Pinpoint the cell where the given text exists, returning its [X, Y] midpoint coordinate. 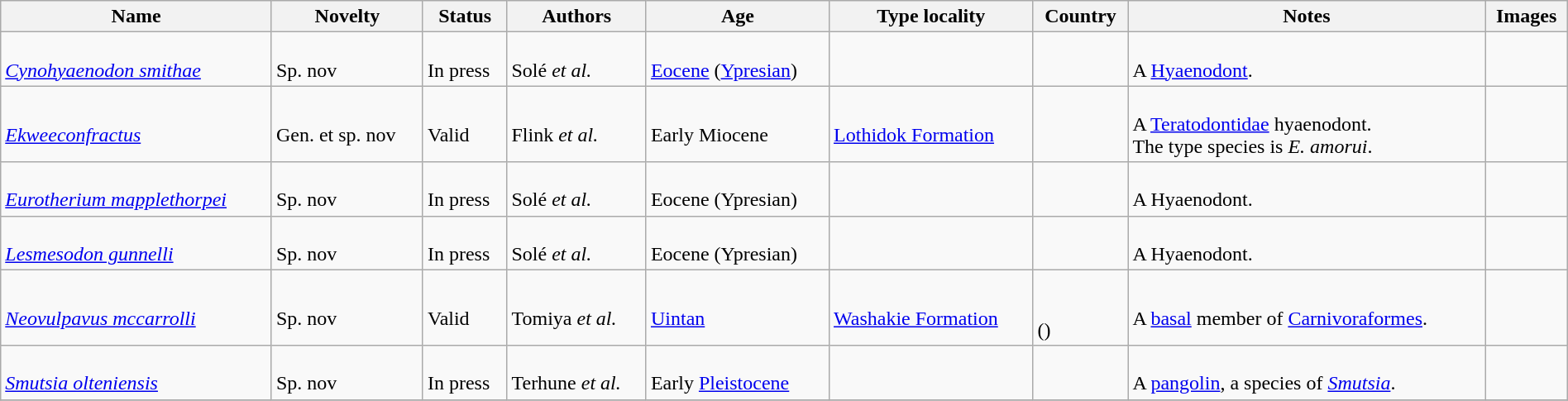
Cynohyaenodon smithae [136, 60]
Type locality [931, 17]
Status [465, 17]
Terhune et al. [576, 372]
A Teratodontidae hyaenodont. The type species is E. amorui. [1307, 124]
() [1080, 308]
Lothidok Formation [931, 124]
Tomiya et al. [576, 308]
Lesmesodon gunnelli [136, 243]
Smutsia olteniensis [136, 372]
Flink et al. [576, 124]
Ekweeconfractus [136, 124]
A basal member of Carnivoraformes. [1307, 308]
A pangolin, a species of Smutsia. [1307, 372]
Early Pleistocene [738, 372]
Images [1527, 17]
Authors [576, 17]
Name [136, 17]
Uintan [738, 308]
Age [738, 17]
Country [1080, 17]
Notes [1307, 17]
Neovulpavus mccarrolli [136, 308]
Washakie Formation [931, 308]
Gen. et sp. nov [347, 124]
Novelty [347, 17]
Early Miocene [738, 124]
Eurotherium mapplethorpei [136, 189]
